Capture the cell that displays the provided text and extract its [X, Y] central coordinate. 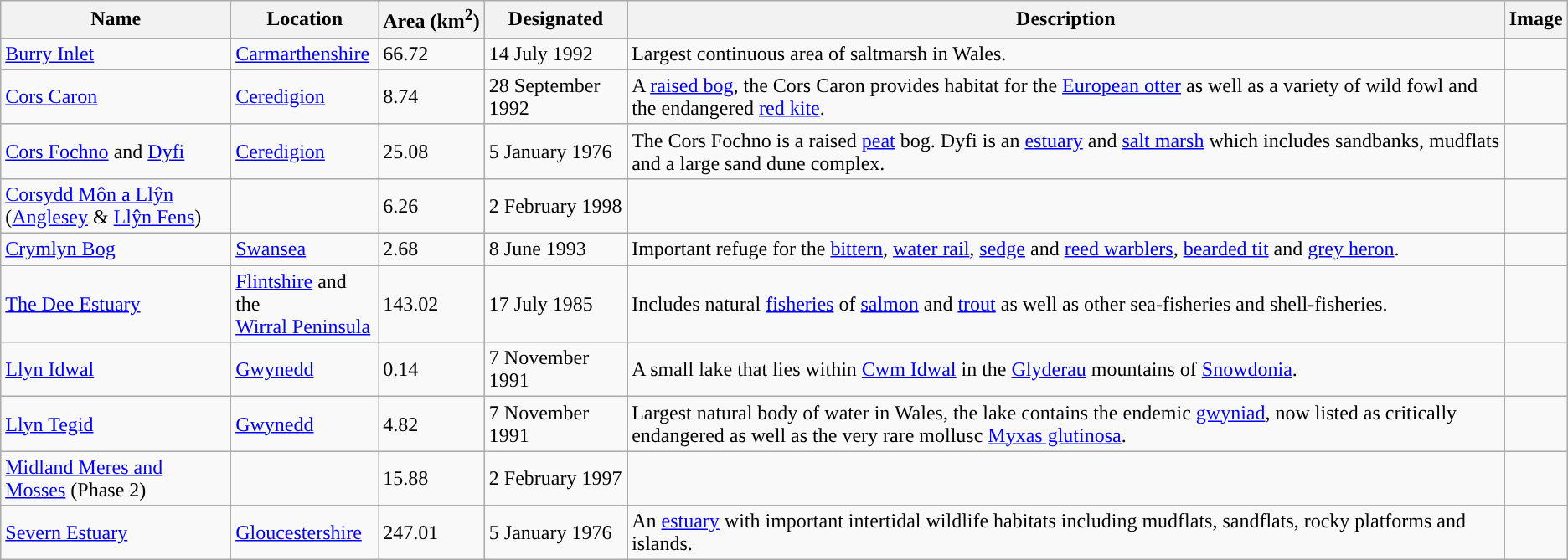
2 February 1998 [555, 206]
Swansea [305, 249]
2 February 1997 [555, 479]
Cors Caron [116, 97]
Gloucestershire [305, 532]
Cors Fochno and Dyfi [116, 151]
Crymlyn Bog [116, 249]
Largest continuous area of saltmarsh in Wales. [1065, 54]
247.01 [432, 532]
Includes natural fisheries of salmon and trout as well as other sea-fisheries and shell-fisheries. [1065, 304]
The Dee Estuary [116, 304]
2.68 [432, 249]
66.72 [432, 54]
A small lake that lies within Cwm Idwal in the Glyderau mountains of Snowdonia. [1065, 370]
14 July 1992 [555, 54]
Area (km2) [432, 20]
6.26 [432, 206]
4.82 [432, 424]
Midland Meres and Mosses (Phase 2) [116, 479]
Corsydd Môn a Llŷn(Anglesey & Llŷn Fens) [116, 206]
Severn Estuary [116, 532]
Burry Inlet [116, 54]
15.88 [432, 479]
Name [116, 20]
0.14 [432, 370]
143.02 [432, 304]
Location [305, 20]
28 September 1992 [555, 97]
25.08 [432, 151]
Carmarthenshire [305, 54]
Image [1536, 20]
8.74 [432, 97]
Llyn Idwal [116, 370]
The Cors Fochno is a raised peat bog. Dyfi is an estuary and salt marsh which includes sandbanks, mudflats and a large sand dune complex. [1065, 151]
Important refuge for the bittern, water rail, sedge and reed warblers, bearded tit and grey heron. [1065, 249]
8 June 1993 [555, 249]
Llyn Tegid [116, 424]
Description [1065, 20]
Flintshire and theWirral Peninsula [305, 304]
An estuary with important intertidal wildlife habitats including mudflats, sandflats, rocky platforms and islands. [1065, 532]
17 July 1985 [555, 304]
Designated [555, 20]
A raised bog, the Cors Caron provides habitat for the European otter as well as a variety of wild fowl and the endangered red kite. [1065, 97]
